Search for the cell housing the specified text and yield its [X, Y] center coordinate. 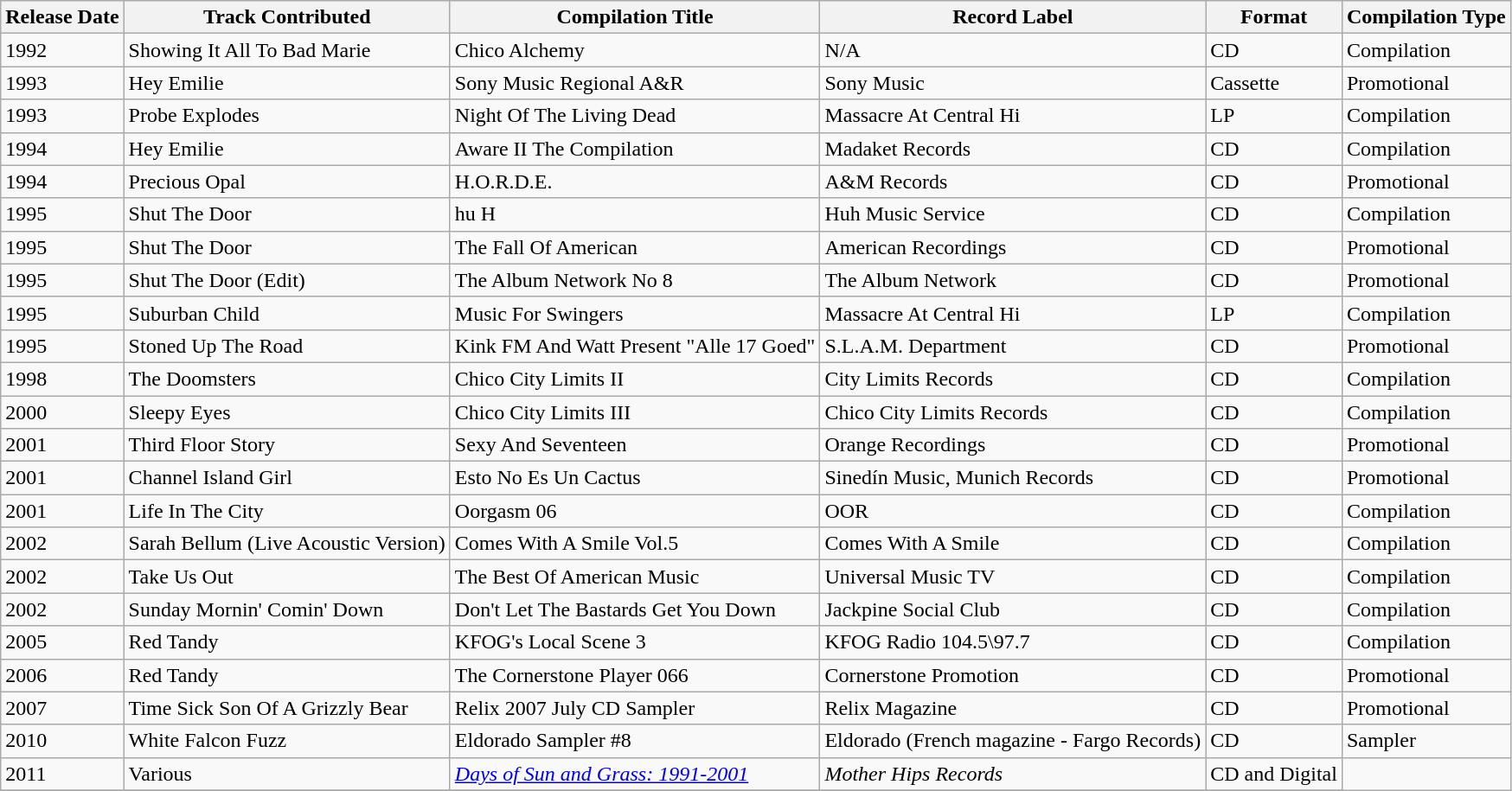
The Fall Of American [635, 247]
2006 [62, 675]
Format [1274, 17]
Chico City Limits III [635, 412]
The Best Of American Music [635, 577]
Sexy And Seventeen [635, 445]
Sunday Mornin' Comin' Down [287, 609]
Orange Recordings [1013, 445]
Record Label [1013, 17]
H.O.R.D.E. [635, 182]
Relix Magazine [1013, 708]
The Doomsters [287, 379]
Sony Music [1013, 83]
N/A [1013, 50]
Precious Opal [287, 182]
Sinedín Music, Munich Records [1013, 478]
Aware II The Compilation [635, 149]
Channel Island Girl [287, 478]
Music For Swingers [635, 313]
Night Of The Living Dead [635, 116]
Days of Sun and Grass: 1991-2001 [635, 774]
Kink FM And Watt Present "Alle 17 Goed" [635, 346]
A&M Records [1013, 182]
2010 [62, 741]
Various [287, 774]
Comes With A Smile Vol.5 [635, 544]
City Limits Records [1013, 379]
Life In The City [287, 511]
Sony Music Regional A&R [635, 83]
Stoned Up The Road [287, 346]
Oorgasm 06 [635, 511]
Time Sick Son Of A Grizzly Bear [287, 708]
Chico City Limits II [635, 379]
Jackpine Social Club [1013, 609]
2007 [62, 708]
Don't Let The Bastards Get You Down [635, 609]
The Cornerstone Player 066 [635, 675]
Third Floor Story [287, 445]
Esto No Es Un Cactus [635, 478]
Sampler [1426, 741]
hu H [635, 214]
KFOG's Local Scene 3 [635, 642]
Relix 2007 July CD Sampler [635, 708]
Mother Hips Records [1013, 774]
White Falcon Fuzz [287, 741]
Eldorado (French magazine - Fargo Records) [1013, 741]
The Album Network [1013, 280]
CD and Digital [1274, 774]
Madaket Records [1013, 149]
2005 [62, 642]
Showing It All To Bad Marie [287, 50]
Probe Explodes [287, 116]
Comes With A Smile [1013, 544]
Sarah Bellum (Live Acoustic Version) [287, 544]
OOR [1013, 511]
Compilation Title [635, 17]
Take Us Out [287, 577]
Compilation Type [1426, 17]
Cassette [1274, 83]
1992 [62, 50]
Track Contributed [287, 17]
Eldorado Sampler #8 [635, 741]
1998 [62, 379]
Huh Music Service [1013, 214]
Sleepy Eyes [287, 412]
Cornerstone Promotion [1013, 675]
Universal Music TV [1013, 577]
Chico City Limits Records [1013, 412]
S.L.A.M. Department [1013, 346]
Suburban Child [287, 313]
KFOG Radio 104.5\97.7 [1013, 642]
American Recordings [1013, 247]
2000 [62, 412]
2011 [62, 774]
Release Date [62, 17]
Chico Alchemy [635, 50]
The Album Network No 8 [635, 280]
Shut The Door (Edit) [287, 280]
